Output the [X, Y] coordinate of the center of the cell containing the given text.  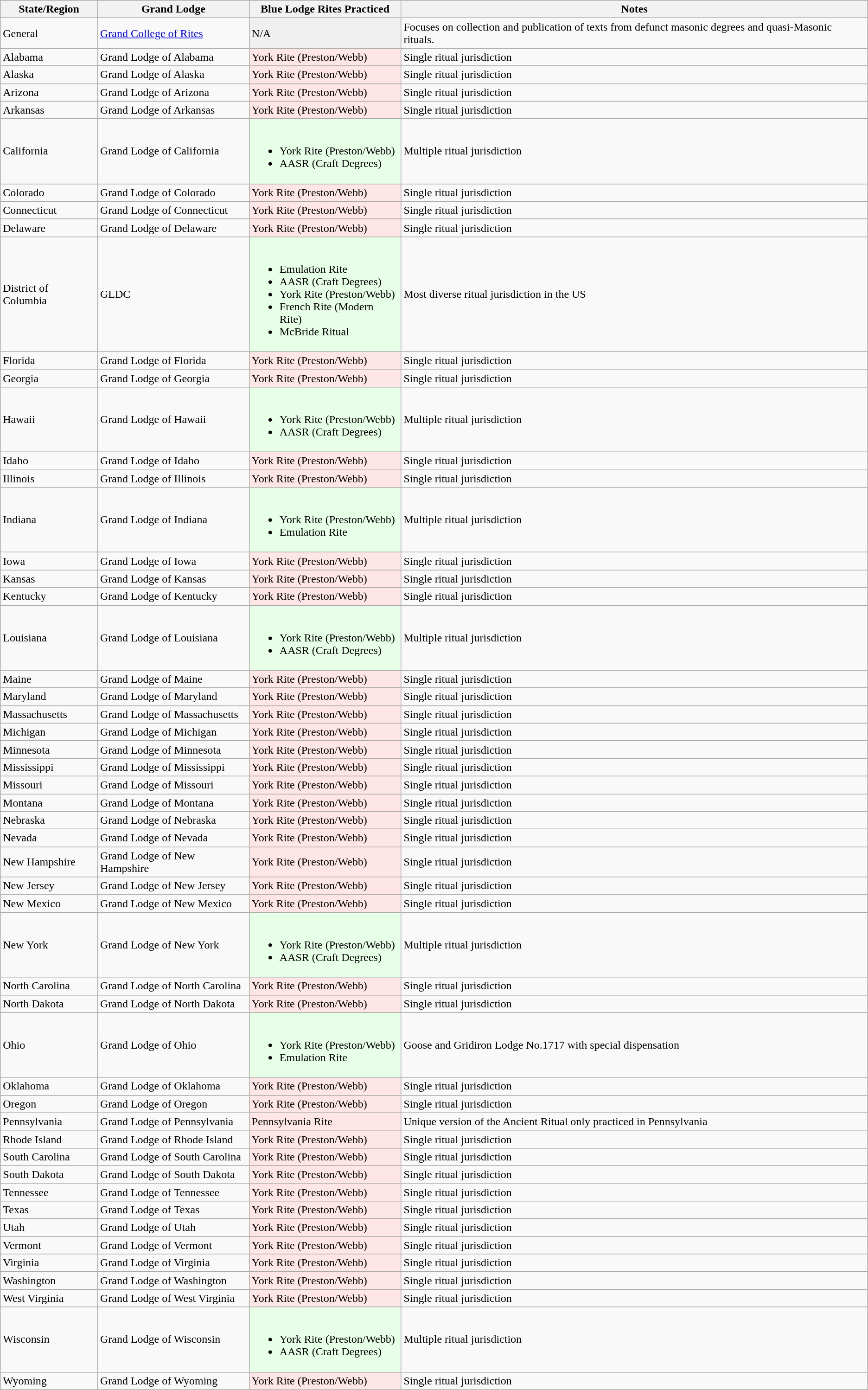
Grand Lodge of Idaho [173, 461]
Grand Lodge of South Carolina [173, 1157]
Grand Lodge of New Mexico [173, 903]
Grand Lodge of Illinois [173, 479]
Michigan [49, 732]
North Carolina [49, 986]
Notes [634, 9]
Grand Lodge of Massachusetts [173, 714]
Grand Lodge of Mississippi [173, 767]
Arizona [49, 92]
Grand Lodge of Oklahoma [173, 1086]
Florida [49, 360]
New York [49, 945]
Grand Lodge of New Hampshire [173, 862]
Oklahoma [49, 1086]
Hawaii [49, 420]
Grand Lodge of New York [173, 945]
Tennessee [49, 1192]
Grand Lodge of New Jersey [173, 886]
Washington [49, 1281]
Pennsylvania Rite [325, 1121]
Grand Lodge of North Dakota [173, 1004]
Grand Lodge of Colorado [173, 192]
Emulation RiteAASR (Craft Degrees)York Rite (Preston/Webb)French Rite (Modern Rite)McBride Ritual [325, 294]
Grand Lodge of Ohio [173, 1045]
Wisconsin [49, 1339]
Indiana [49, 520]
Georgia [49, 378]
Grand Lodge of Alaska [173, 75]
Grand Lodge of Tennessee [173, 1192]
Grand Lodge of Minnesota [173, 749]
District of Columbia [49, 294]
GLDC [173, 294]
State/Region [49, 9]
Most diverse ritual jurisdiction in the US [634, 294]
Grand Lodge of Pennsylvania [173, 1121]
Minnesota [49, 749]
New Mexico [49, 903]
Grand College of Rites [173, 33]
Grand Lodge [173, 9]
South Carolina [49, 1157]
Blue Lodge Rites Practiced [325, 9]
Grand Lodge of Maine [173, 679]
Grand Lodge of Nevada [173, 838]
Grand Lodge of Michigan [173, 732]
Goose and Gridiron Lodge No.1717 with special dispensation [634, 1045]
Ohio [49, 1045]
Grand Lodge of Kentucky [173, 596]
Grand Lodge of Arkansas [173, 110]
Grand Lodge of Indiana [173, 520]
Maine [49, 679]
Grand Lodge of Wyoming [173, 1381]
Grand Lodge of Texas [173, 1210]
Grand Lodge of Florida [173, 360]
Texas [49, 1210]
Grand Lodge of Louisiana [173, 638]
Grand Lodge of North Carolina [173, 986]
Pennsylvania [49, 1121]
Illinois [49, 479]
Focuses on collection and publication of texts from defunct masonic degrees and quasi-Masonic rituals. [634, 33]
Grand Lodge of Iowa [173, 561]
Oregon [49, 1104]
Utah [49, 1228]
Arkansas [49, 110]
Unique version of the Ancient Ritual only practiced in Pennsylvania [634, 1121]
California [49, 151]
Grand Lodge of California [173, 151]
Delaware [49, 228]
Rhode Island [49, 1139]
Grand Lodge of Kansas [173, 579]
Grand Lodge of South Dakota [173, 1174]
Grand Lodge of Washington [173, 1281]
Grand Lodge of Hawaii [173, 420]
Grand Lodge of Rhode Island [173, 1139]
Maryland [49, 697]
Montana [49, 803]
Grand Lodge of Nebraska [173, 820]
General [49, 33]
N/A [325, 33]
Mississippi [49, 767]
Grand Lodge of Connecticut [173, 210]
Kansas [49, 579]
Nevada [49, 838]
Grand Lodge of Arizona [173, 92]
Iowa [49, 561]
Grand Lodge of Oregon [173, 1104]
Grand Lodge of Alabama [173, 57]
Colorado [49, 192]
South Dakota [49, 1174]
Nebraska [49, 820]
Alabama [49, 57]
Grand Lodge of Wisconsin [173, 1339]
Connecticut [49, 210]
Virginia [49, 1263]
Massachusetts [49, 714]
Grand Lodge of West Virginia [173, 1298]
Vermont [49, 1245]
North Dakota [49, 1004]
Grand Lodge of Montana [173, 803]
Grand Lodge of Vermont [173, 1245]
Grand Lodge of Utah [173, 1228]
Grand Lodge of Virginia [173, 1263]
Missouri [49, 785]
Alaska [49, 75]
Kentucky [49, 596]
Louisiana [49, 638]
Wyoming [49, 1381]
Grand Lodge of Georgia [173, 378]
New Jersey [49, 886]
Grand Lodge of Delaware [173, 228]
Grand Lodge of Missouri [173, 785]
Idaho [49, 461]
West Virginia [49, 1298]
Grand Lodge of Maryland [173, 697]
New Hampshire [49, 862]
